Search for the cell housing the specified text and yield its [X, Y] center coordinate. 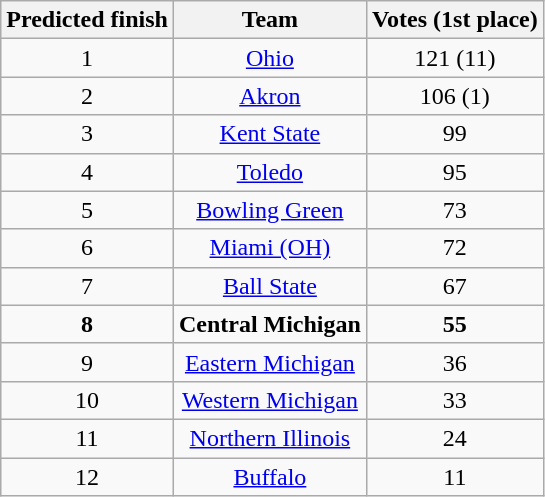
Akron [270, 96]
67 [454, 286]
121 (11) [454, 58]
7 [88, 286]
Predicted finish [88, 20]
Ball State [270, 286]
1 [88, 58]
Team [270, 20]
Toledo [270, 172]
55 [454, 324]
4 [88, 172]
12 [88, 477]
Northern Illinois [270, 438]
99 [454, 134]
2 [88, 96]
73 [454, 210]
95 [454, 172]
Buffalo [270, 477]
Miami (OH) [270, 248]
9 [88, 362]
33 [454, 400]
Ohio [270, 58]
8 [88, 324]
Bowling Green [270, 210]
5 [88, 210]
Western Michigan [270, 400]
Kent State [270, 134]
Central Michigan [270, 324]
Votes (1st place) [454, 20]
72 [454, 248]
Eastern Michigan [270, 362]
24 [454, 438]
36 [454, 362]
3 [88, 134]
6 [88, 248]
10 [88, 400]
106 (1) [454, 96]
